Locate the cell with the specified text and output its [X, Y] center coordinate. 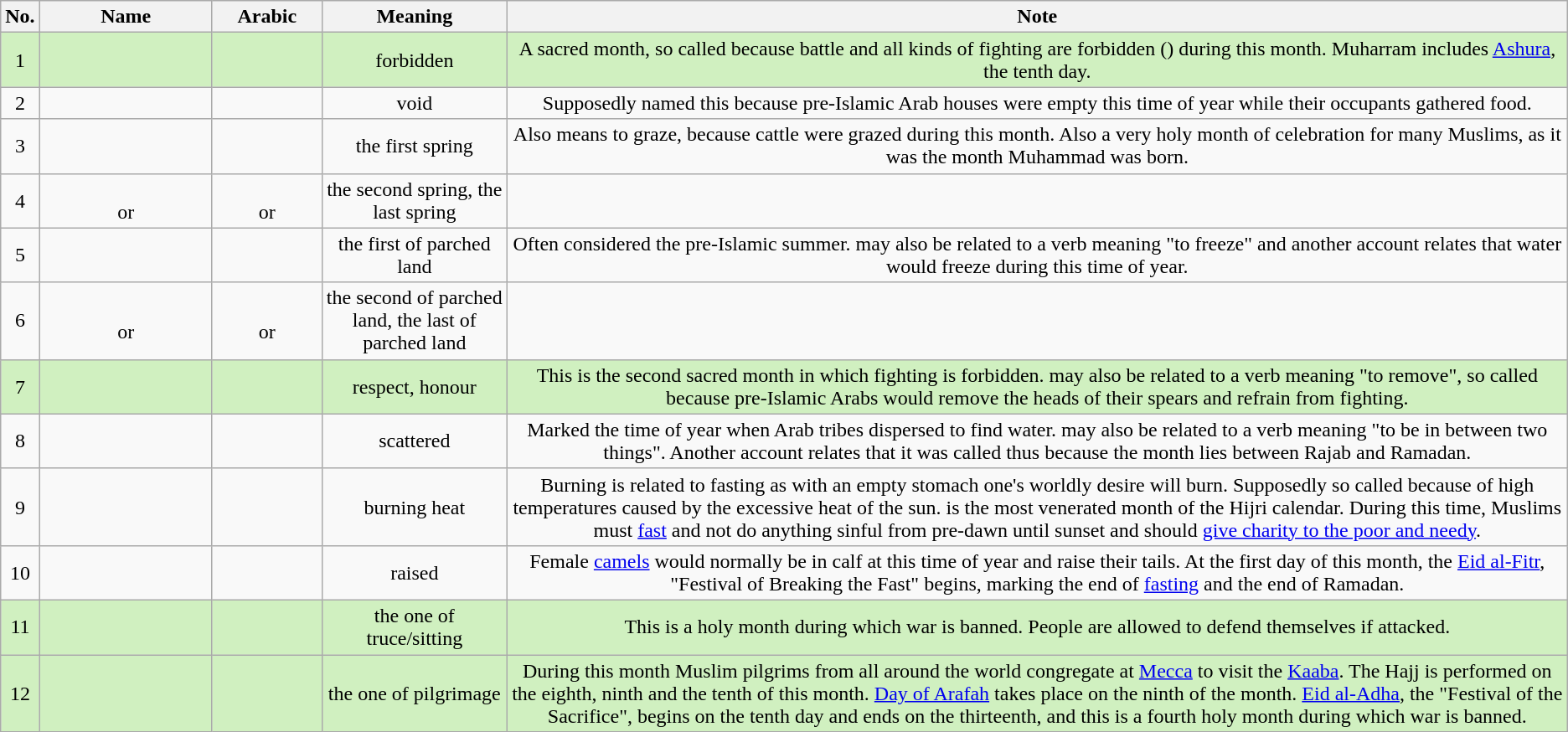
burning heat [414, 507]
1 [20, 60]
11 [20, 626]
raised [414, 573]
the second of parched land, the last of parched land [414, 321]
void [414, 103]
7 [20, 387]
Note [1037, 17]
This is a holy month during which war is banned. People are allowed to defend themselves if attacked. [1037, 626]
12 [20, 693]
the one of pilgrimage [414, 693]
Name [126, 17]
Supposedly named this because pre-Islamic Arab houses were empty this time of year while their occupants gathered food. [1037, 103]
3 [20, 146]
5 [20, 255]
8 [20, 441]
the first of parched land [414, 255]
10 [20, 573]
4 [20, 201]
No. [20, 17]
the second spring, the last spring [414, 201]
9 [20, 507]
respect, honour [414, 387]
the one of truce/sitting [414, 626]
the first spring [414, 146]
Meaning [414, 17]
A sacred month, so called because battle and all kinds of fighting are forbidden () during this month. Muharram includes Ashura, the tenth day. [1037, 60]
scattered [414, 441]
Arabic [266, 17]
forbidden [414, 60]
2 [20, 103]
6 [20, 321]
